Scan for the cell matching the given text and deliver its (x, y) coordinate at center. 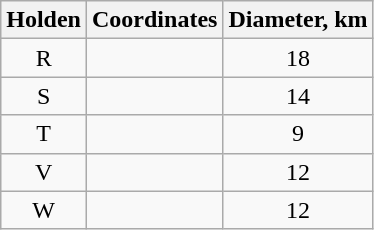
Holden (44, 20)
W (44, 210)
Diameter, km (298, 20)
14 (298, 96)
18 (298, 58)
9 (298, 134)
R (44, 58)
Coordinates (155, 20)
V (44, 172)
T (44, 134)
S (44, 96)
